For the text-containing cell, return its midpoint in [x, y] coordinate format. 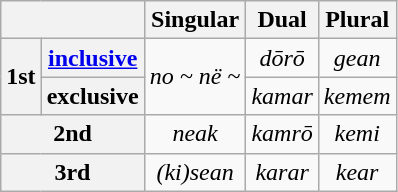
kamar [282, 96]
(ki)sean [195, 172]
1st [21, 77]
neak [195, 134]
Plural [357, 20]
Singular [195, 20]
kemi [357, 134]
no ~ në ~ [195, 77]
kear [357, 172]
inclusive [92, 58]
kamrō [282, 134]
Dual [282, 20]
kemem [357, 96]
2nd [72, 134]
3rd [72, 172]
exclusive [92, 96]
gean [357, 58]
dōrō [282, 58]
karar [282, 172]
